Provide the [x, y] coordinate of the cell's center where the given text is located.  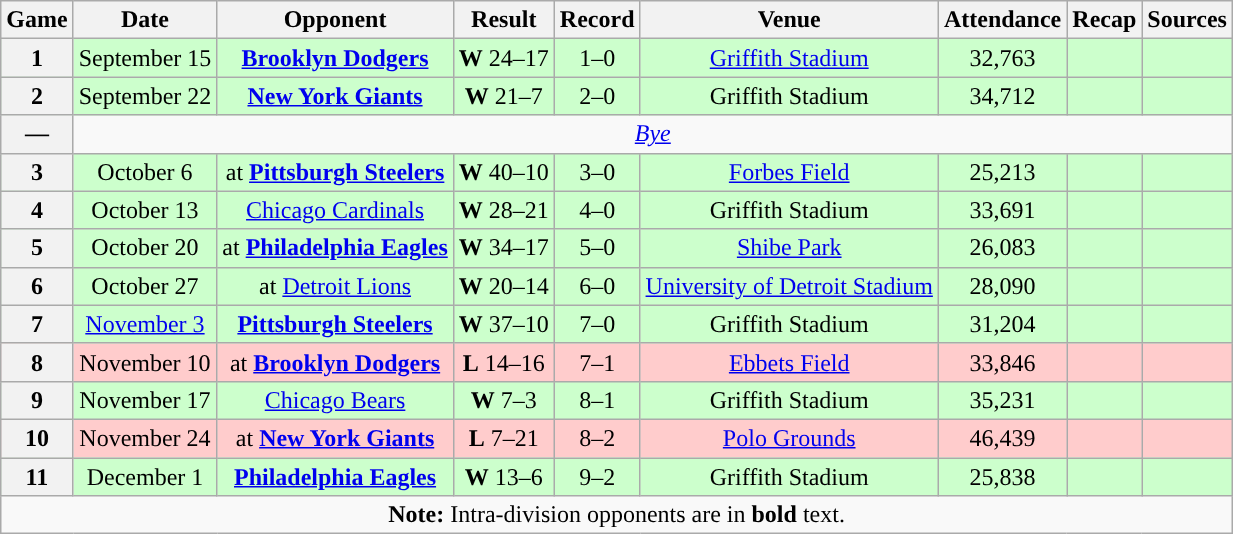
New York Giants [335, 96]
W 7–3 [504, 400]
4–0 [597, 210]
6–0 [597, 286]
32,763 [1002, 58]
26,083 [1002, 248]
28,090 [1002, 286]
31,204 [1002, 324]
8 [37, 362]
October 20 [145, 248]
W 37–10 [504, 324]
46,439 [1002, 438]
2–0 [597, 96]
Game [37, 20]
L 14–16 [504, 362]
W 21–7 [504, 96]
October 27 [145, 286]
Ebbets Field [789, 362]
November 17 [145, 400]
7–0 [597, 324]
34,712 [1002, 96]
October 6 [145, 172]
W 34–17 [504, 248]
November 3 [145, 324]
Date [145, 20]
Venue [789, 20]
November 10 [145, 362]
Forbes Field [789, 172]
University of Detroit Stadium [789, 286]
W 40–10 [504, 172]
1 [37, 58]
Sources [1188, 20]
Brooklyn Dodgers [335, 58]
7 [37, 324]
8–2 [597, 438]
Bye [652, 134]
W 13–6 [504, 477]
Record [597, 20]
at Brooklyn Dodgers [335, 362]
Philadelphia Eagles [335, 477]
at Pittsburgh Steelers [335, 172]
W 24–17 [504, 58]
1–0 [597, 58]
7–1 [597, 362]
25,213 [1002, 172]
November 24 [145, 438]
at Detroit Lions [335, 286]
September 15 [145, 58]
8–1 [597, 400]
L 7–21 [504, 438]
at Philadelphia Eagles [335, 248]
— [37, 134]
Chicago Cardinals [335, 210]
Polo Grounds [789, 438]
9 [37, 400]
10 [37, 438]
Result [504, 20]
Recap [1104, 20]
6 [37, 286]
Pittsburgh Steelers [335, 324]
5 [37, 248]
Note: Intra-division opponents are in bold text. [617, 515]
33,691 [1002, 210]
September 22 [145, 96]
at New York Giants [335, 438]
December 1 [145, 477]
Chicago Bears [335, 400]
35,231 [1002, 400]
5–0 [597, 248]
3–0 [597, 172]
3 [37, 172]
W 20–14 [504, 286]
Opponent [335, 20]
2 [37, 96]
11 [37, 477]
Attendance [1002, 20]
25,838 [1002, 477]
9–2 [597, 477]
Shibe Park [789, 248]
33,846 [1002, 362]
October 13 [145, 210]
W 28–21 [504, 210]
4 [37, 210]
